Detect which cell encompasses the target text, then output its (x, y) center coordinate. 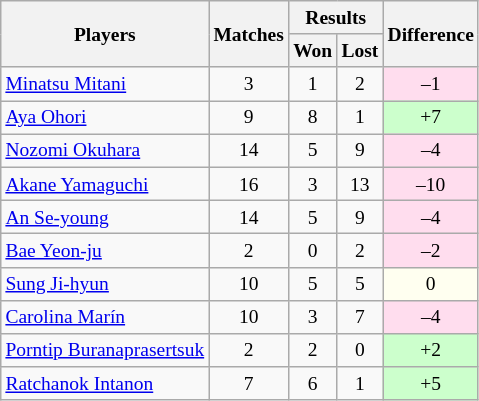
Nozomi Okuhara (105, 150)
Bae Yeon-ju (105, 250)
Won (312, 50)
Difference (431, 34)
Lost (360, 50)
An Se-young (105, 216)
16 (249, 184)
Carolina Marín (105, 316)
Ratchanok Intanon (105, 384)
8 (312, 118)
6 (312, 384)
Porntip Buranaprasertsuk (105, 350)
–2 (431, 250)
+7 (431, 118)
Players (105, 34)
Matches (249, 34)
+5 (431, 384)
Aya Ohori (105, 118)
–10 (431, 184)
Minatsu Mitani (105, 84)
Results (335, 18)
13 (360, 184)
Sung Ji-hyun (105, 284)
–1 (431, 84)
+2 (431, 350)
Akane Yamaguchi (105, 184)
